Scan for the cell matching the given text and deliver its (x, y) coordinate at center. 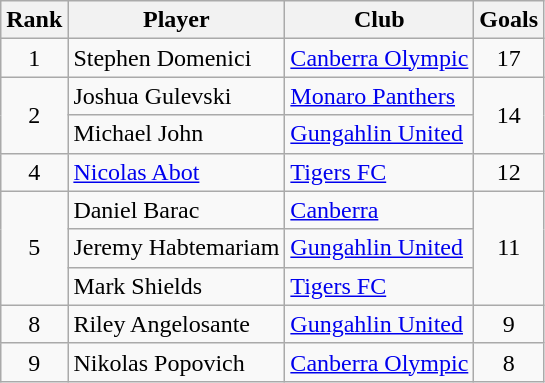
Goals (509, 20)
Riley Angelosante (176, 324)
Nicolas Abot (176, 172)
Stephen Domenici (176, 58)
Joshua Gulevski (176, 96)
Michael John (176, 134)
Monaro Panthers (380, 96)
4 (34, 172)
Daniel Barac (176, 210)
2 (34, 115)
Player (176, 20)
5 (34, 248)
12 (509, 172)
14 (509, 115)
Club (380, 20)
Canberra (380, 210)
Mark Shields (176, 286)
17 (509, 58)
11 (509, 248)
Rank (34, 20)
Jeremy Habtemariam (176, 248)
Nikolas Popovich (176, 362)
1 (34, 58)
